Return the [x, y] coordinate for the center point of the cell that contains the specified text.  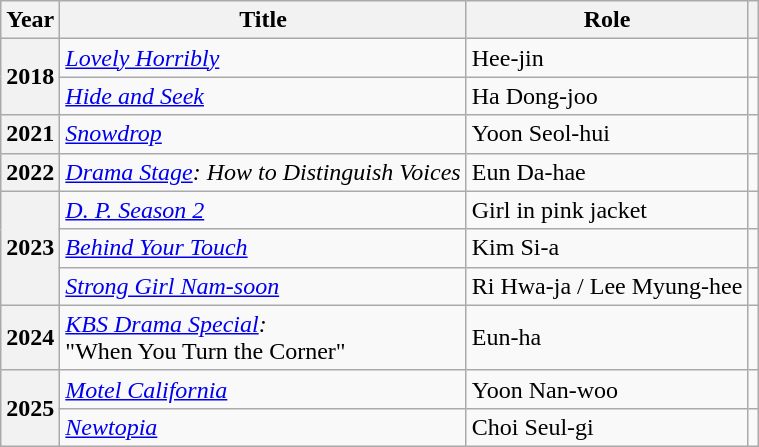
Behind Your Touch [263, 248]
2022 [30, 172]
Ri Hwa-ja / Lee Myung-hee [607, 286]
Girl in pink jacket [607, 210]
Year [30, 20]
Yoon Nan-woo [607, 389]
Kim Si-a [607, 248]
Choi Seul-gi [607, 427]
Snowdrop [263, 134]
2024 [30, 338]
2023 [30, 248]
2018 [30, 77]
Drama Stage: How to Distinguish Voices [263, 172]
Eun-ha [607, 338]
Hee-jin [607, 58]
Motel California [263, 389]
Strong Girl Nam-soon [263, 286]
Hide and Seek [263, 96]
Yoon Seol-hui [607, 134]
Ha Dong-joo [607, 96]
KBS Drama Special:"When You Turn the Corner" [263, 338]
Newtopia [263, 427]
D. P. Season 2 [263, 210]
Lovely Horribly [263, 58]
Title [263, 20]
2025 [30, 408]
2021 [30, 134]
Eun Da-hae [607, 172]
Role [607, 20]
